Scan for the cell matching the given text and deliver its (X, Y) coordinate at center. 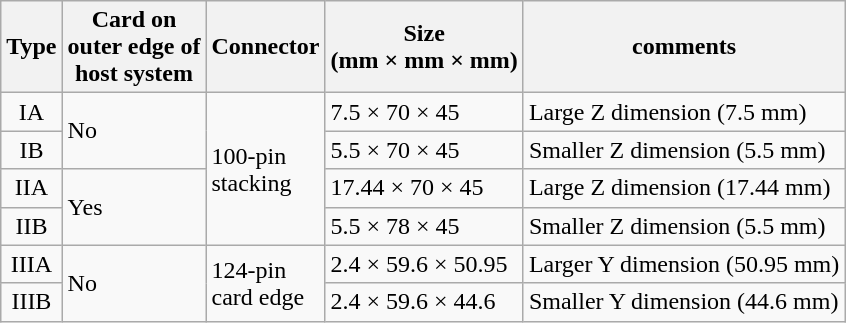
IB (32, 150)
5.5 × 70 × 45 (424, 150)
IIIA (32, 264)
Type (32, 47)
124-pincard edge (266, 283)
IIA (32, 188)
7.5 × 70 × 45 (424, 112)
Yes (134, 207)
2.4 × 59.6 × 50.95 (424, 264)
Smaller Y dimension (44.6 mm) (684, 302)
Size(mm × mm × mm) (424, 47)
IIB (32, 226)
Larger Y dimension (50.95 mm) (684, 264)
IA (32, 112)
100-pinstacking (266, 169)
Card onouter edge ofhost system (134, 47)
Large Z dimension (17.44 mm) (684, 188)
Connector (266, 47)
17.44 × 70 × 45 (424, 188)
IIIB (32, 302)
Large Z dimension (7.5 mm) (684, 112)
2.4 × 59.6 × 44.6 (424, 302)
5.5 × 78 × 45 (424, 226)
comments (684, 47)
